Pinpoint the cell where the given text exists, returning its (X, Y) midpoint coordinate. 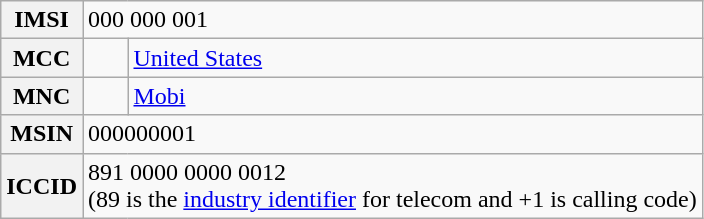
United States (415, 58)
ICCID (42, 186)
IMSI (42, 20)
000 000 001 (392, 20)
891 0000 0000 0012(89 is the industry identifier for telecom and +1 is calling code) (392, 186)
000000001 (392, 134)
MSIN (42, 134)
MNC (42, 96)
Mobi (415, 96)
MCC (42, 58)
